Capture the cell that displays the provided text and extract its [X, Y] central coordinate. 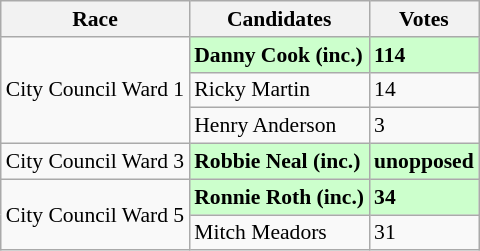
Candidates [279, 19]
Henry Anderson [279, 126]
Danny Cook (inc.) [279, 55]
114 [424, 55]
City Council Ward 5 [95, 214]
City Council Ward 3 [95, 162]
Mitch Meadors [279, 233]
Votes [424, 19]
Robbie Neal (inc.) [279, 162]
31 [424, 233]
Ricky Martin [279, 90]
unopposed [424, 162]
34 [424, 197]
City Council Ward 1 [95, 90]
Ronnie Roth (inc.) [279, 197]
Race [95, 19]
14 [424, 90]
3 [424, 126]
